Return (x, y) of the center of cell containing provided text 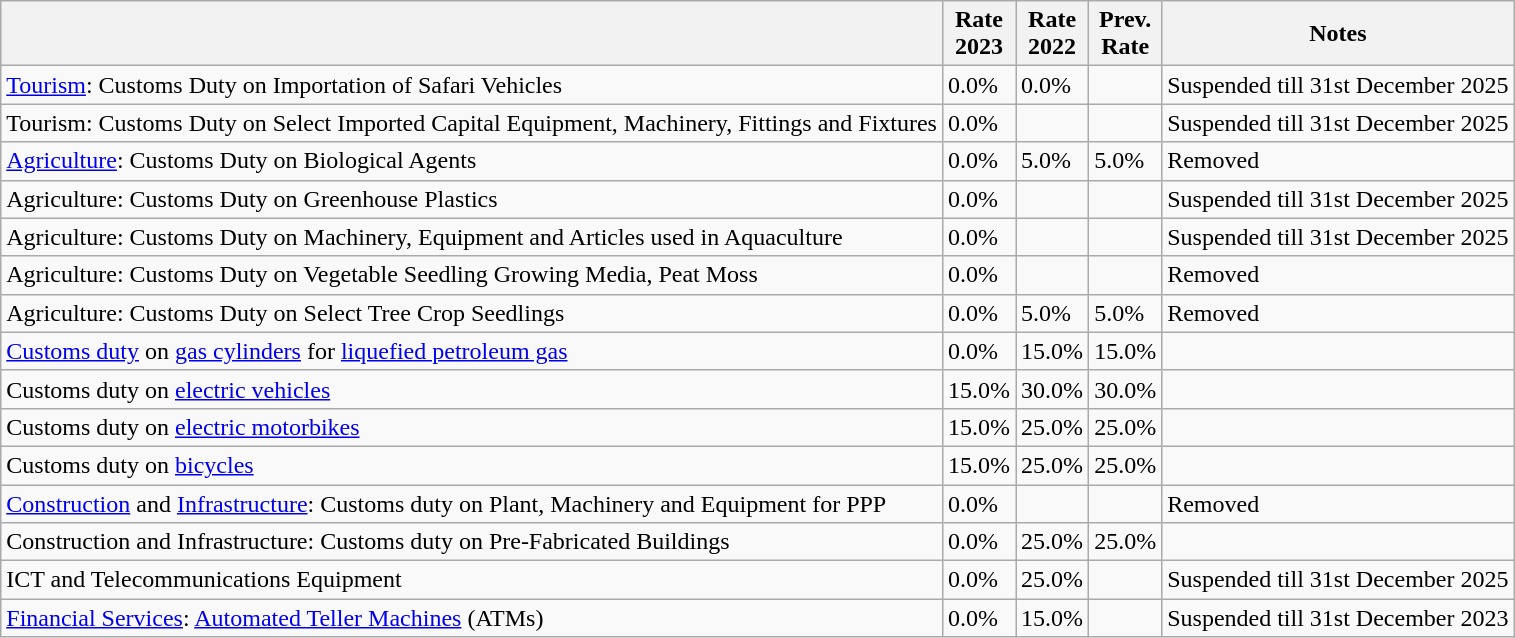
Rate2023 (978, 34)
Customs duty on electric motorbikes (472, 427)
Customs duty on electric vehicles (472, 389)
Customs duty on bicycles (472, 465)
ICT and Telecommunications Equipment (472, 580)
Notes (1338, 34)
Tourism: Customs Duty on Select Imported Capital Equipment, Machinery, Fittings and Fixtures (472, 123)
Agriculture: Customs Duty on Vegetable Seedling Growing Media, Peat Moss (472, 275)
Customs duty on gas cylinders for liquefied petroleum gas (472, 351)
Agriculture: Customs Duty on Machinery, Equipment and Articles used in Aquaculture (472, 237)
Agriculture: Customs Duty on Biological Agents (472, 161)
Agriculture: Customs Duty on Greenhouse Plastics (472, 199)
Tourism: Customs Duty on Importation of Safari Vehicles (472, 85)
Rate2022 (1052, 34)
Construction and Infrastructure: Customs duty on Plant, Machinery and Equipment for PPP (472, 503)
Prev.Rate (1126, 34)
Agriculture: Customs Duty on Select Tree Crop Seedlings (472, 313)
Construction and Infrastructure: Customs duty on Pre-Fabricated Buildings (472, 542)
Financial Services: Automated Teller Machines (ATMs) (472, 618)
Suspended till 31st December 2023 (1338, 618)
